Return (x, y) of the center of cell containing provided text 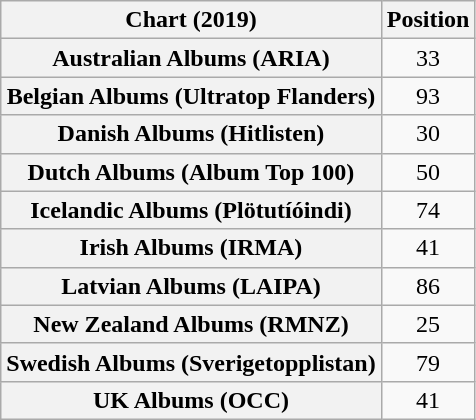
79 (428, 362)
74 (428, 210)
33 (428, 58)
Irish Albums (IRMA) (191, 248)
Danish Albums (Hitlisten) (191, 134)
Australian Albums (ARIA) (191, 58)
30 (428, 134)
Icelandic Albums (Plötutíóindi) (191, 210)
Position (428, 20)
93 (428, 96)
86 (428, 286)
Swedish Albums (Sverigetopplistan) (191, 362)
Dutch Albums (Album Top 100) (191, 172)
Belgian Albums (Ultratop Flanders) (191, 96)
Chart (2019) (191, 20)
25 (428, 324)
UK Albums (OCC) (191, 400)
50 (428, 172)
New Zealand Albums (RMNZ) (191, 324)
Latvian Albums (LAIPA) (191, 286)
